Scan for the cell matching the given text and deliver its [x, y] coordinate at center. 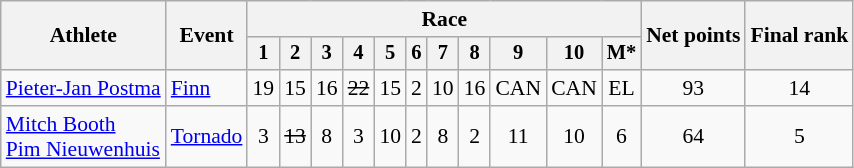
Event [207, 36]
1 [263, 54]
11 [518, 136]
7 [443, 54]
Mitch BoothPim Nieuwenhuis [84, 136]
22 [359, 88]
Finn [207, 88]
Final rank [799, 36]
Tornado [207, 136]
19 [263, 88]
4 [359, 54]
EL [622, 88]
14 [799, 88]
M* [622, 54]
Pieter-Jan Postma [84, 88]
93 [693, 88]
Athlete [84, 36]
9 [518, 54]
Race [444, 19]
Net points [693, 36]
13 [295, 136]
64 [693, 136]
